Identify which cell holds the provided text, then report its [X, Y] central coordinate. 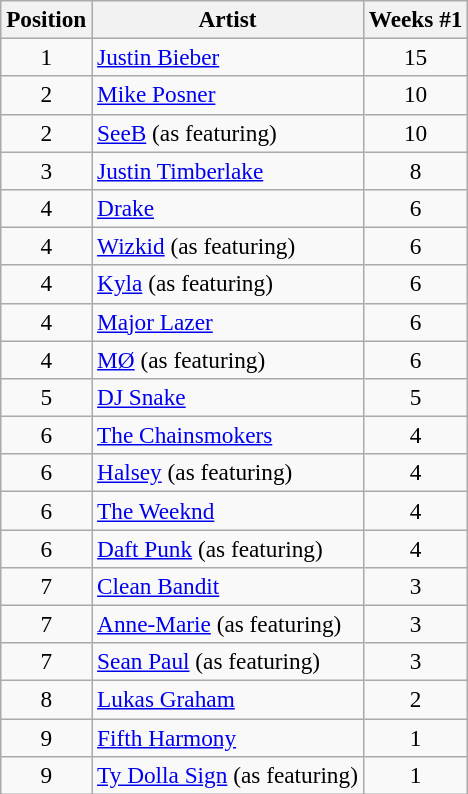
Ty Dolla Sign (as featuring) [228, 775]
Artist [228, 19]
Drake [228, 208]
Position [46, 19]
Justin Bieber [228, 57]
The Weeknd [228, 510]
Weeks #1 [416, 19]
Anne-Marie (as featuring) [228, 624]
Clean Bandit [228, 586]
Daft Punk (as featuring) [228, 548]
Sean Paul (as featuring) [228, 662]
Lukas Graham [228, 699]
Justin Timberlake [228, 170]
DJ Snake [228, 397]
Fifth Harmony [228, 737]
Kyla (as featuring) [228, 284]
SeeB (as featuring) [228, 133]
The Chainsmokers [228, 435]
15 [416, 57]
Wizkid (as featuring) [228, 246]
MØ (as featuring) [228, 359]
Major Lazer [228, 322]
Halsey (as featuring) [228, 473]
Mike Posner [228, 95]
